Find where the given text appears and provide that cell's center as [x, y] coordinate. 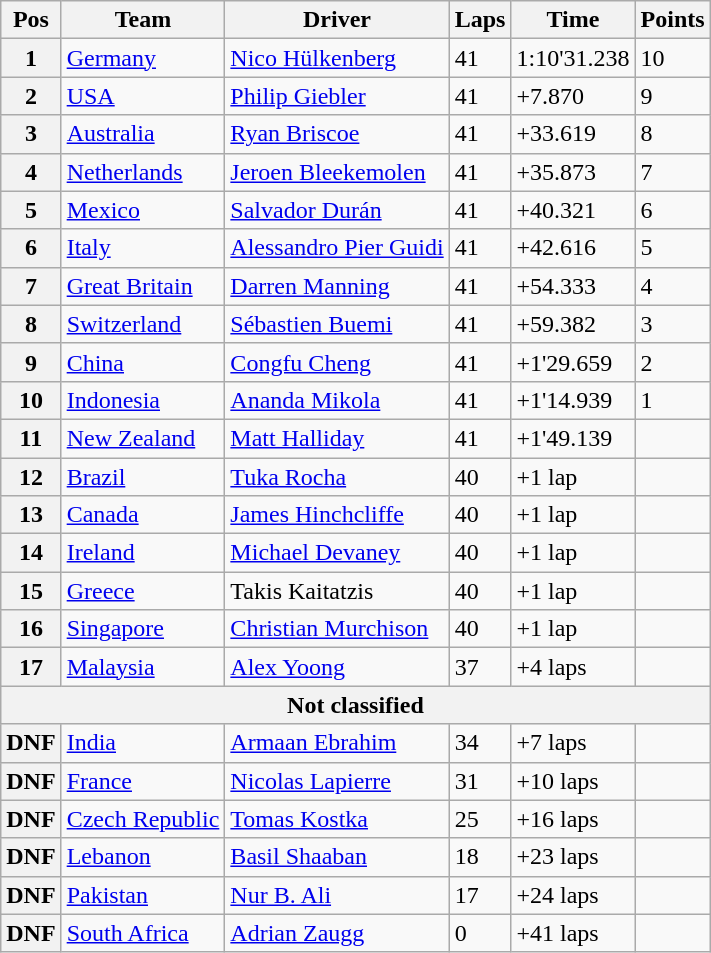
Nicolas Lapierre [337, 781]
+16 laps [573, 819]
Darren Manning [337, 286]
Mexico [143, 210]
Time [573, 20]
+1'14.939 [573, 400]
+41 laps [573, 933]
11 [31, 438]
+1'49.139 [573, 438]
Tomas Kostka [337, 819]
Nur B. Ali [337, 895]
+24 laps [573, 895]
France [143, 781]
Alessandro Pier Guidi [337, 248]
Matt Halliday [337, 438]
Takis Kaitatzis [337, 591]
+23 laps [573, 857]
25 [480, 819]
Malaysia [143, 667]
Pakistan [143, 895]
16 [31, 629]
New Zealand [143, 438]
Adrian Zaugg [337, 933]
12 [31, 477]
USA [143, 96]
31 [480, 781]
Not classified [356, 705]
China [143, 362]
Ananda Mikola [337, 400]
Salvador Durán [337, 210]
Sébastien Buemi [337, 324]
Germany [143, 58]
+54.333 [573, 286]
Ryan Briscoe [337, 134]
Team [143, 20]
Ireland [143, 553]
13 [31, 515]
Jeroen Bleekemolen [337, 172]
Australia [143, 134]
Alex Yoong [337, 667]
Italy [143, 248]
Basil Shaaban [337, 857]
Great Britain [143, 286]
Indonesia [143, 400]
37 [480, 667]
Brazil [143, 477]
South Africa [143, 933]
14 [31, 553]
34 [480, 743]
15 [31, 591]
+33.619 [573, 134]
Lebanon [143, 857]
Driver [337, 20]
+7.870 [573, 96]
Pos [31, 20]
Philip Giebler [337, 96]
Christian Murchison [337, 629]
+42.616 [573, 248]
Canada [143, 515]
Netherlands [143, 172]
+59.382 [573, 324]
James Hinchcliffe [337, 515]
Singapore [143, 629]
+35.873 [573, 172]
Switzerland [143, 324]
Michael Devaney [337, 553]
18 [480, 857]
Laps [480, 20]
+7 laps [573, 743]
+10 laps [573, 781]
Czech Republic [143, 819]
Points [672, 20]
Congfu Cheng [337, 362]
India [143, 743]
+4 laps [573, 667]
1:10'31.238 [573, 58]
Tuka Rocha [337, 477]
+1'29.659 [573, 362]
Nico Hülkenberg [337, 58]
0 [480, 933]
+40.321 [573, 210]
Armaan Ebrahim [337, 743]
Greece [143, 591]
